Locate the cell with the specified text and output its [X, Y] center coordinate. 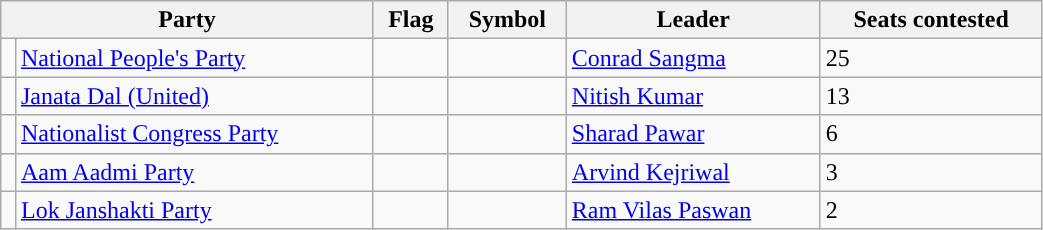
Nitish Kumar [693, 96]
Sharad Pawar [693, 134]
3 [931, 172]
National People's Party [194, 58]
13 [931, 96]
Arvind Kejriwal [693, 172]
Party [187, 20]
Leader [693, 20]
Aam Aadmi Party [194, 172]
6 [931, 134]
2 [931, 210]
Nationalist Congress Party [194, 134]
Flag [410, 20]
Janata Dal (United) [194, 96]
Lok Janshakti Party [194, 210]
Seats contested [931, 20]
Symbol [507, 20]
Ram Vilas Paswan [693, 210]
25 [931, 58]
Conrad Sangma [693, 58]
